Identify which cell holds the provided text, then report its (x, y) central coordinate. 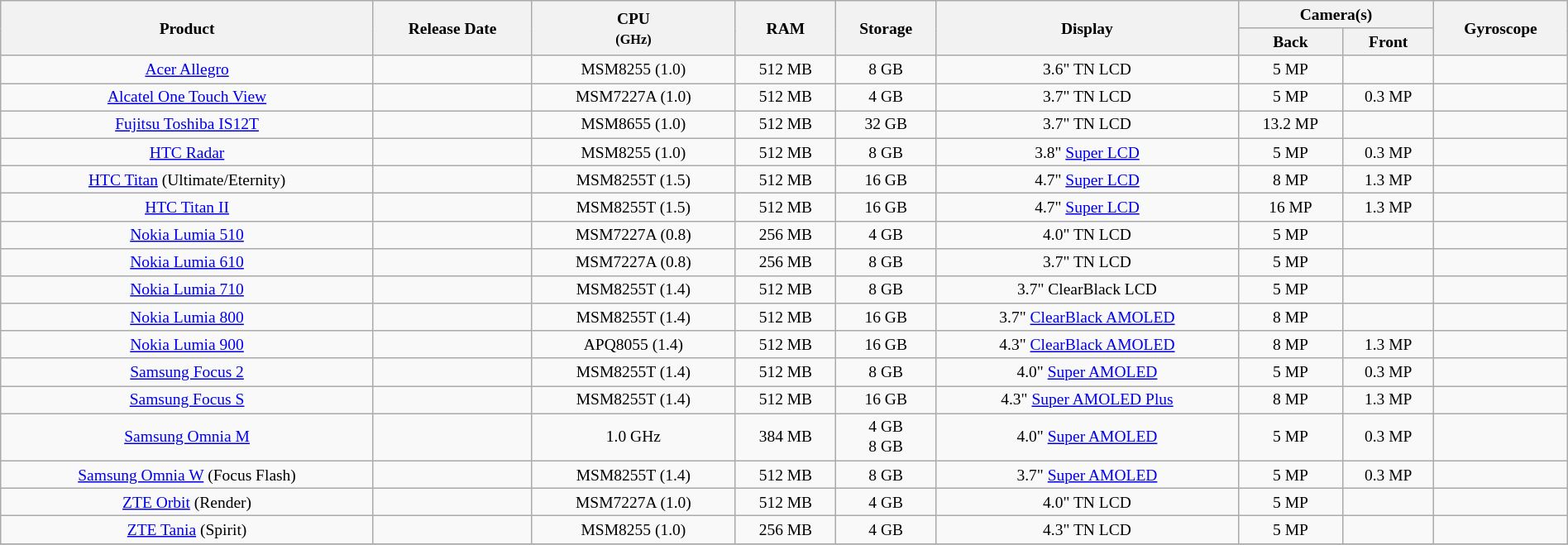
Product (187, 28)
384 MB (786, 437)
ZTE Tania (Spirit) (187, 529)
3.6" TN LCD (1088, 69)
Camera(s) (1336, 15)
Front (1389, 41)
4.3" Super AMOLED Plus (1088, 400)
HTC Radar (187, 152)
Samsung Focus S (187, 400)
Fujitsu Toshiba IS12T (187, 124)
3.7" ClearBlack LCD (1088, 289)
APQ8055 (1.4) (633, 344)
Samsung Omnia M (187, 437)
CPU(GHz) (633, 28)
ZTE Orbit (Render) (187, 503)
Acer Allegro (187, 69)
HTC Titan II (187, 207)
16 MP (1290, 207)
Nokia Lumia 510 (187, 235)
4 GB8 GB (887, 437)
Storage (887, 28)
Release Date (452, 28)
13.2 MP (1290, 124)
RAM (786, 28)
Display (1088, 28)
3.8" Super LCD (1088, 152)
3.7" ClearBlack AMOLED (1088, 318)
Alcatel One Touch View (187, 98)
Gyroscope (1501, 28)
Samsung Omnia W (Focus Flash) (187, 475)
MSM8655 (1.0) (633, 124)
3.7" Super AMOLED (1088, 475)
HTC Titan (Ultimate/Eternity) (187, 179)
Nokia Lumia 710 (187, 289)
Samsung Focus 2 (187, 372)
Nokia Lumia 610 (187, 261)
Back (1290, 41)
Nokia Lumia 800 (187, 318)
4.3" ClearBlack AMOLED (1088, 344)
1.0 GHz (633, 437)
4.3" TN LCD (1088, 529)
32 GB (887, 124)
Nokia Lumia 900 (187, 344)
